Identify which cell holds the provided text, then report its [x, y] central coordinate. 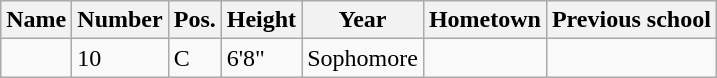
Number [120, 20]
Name [36, 20]
Previous school [631, 20]
10 [120, 58]
Pos. [194, 20]
Height [261, 20]
Sophomore [363, 58]
C [194, 58]
6'8" [261, 58]
Hometown [484, 20]
Year [363, 20]
